Scan for the cell matching the given text and deliver its (x, y) coordinate at center. 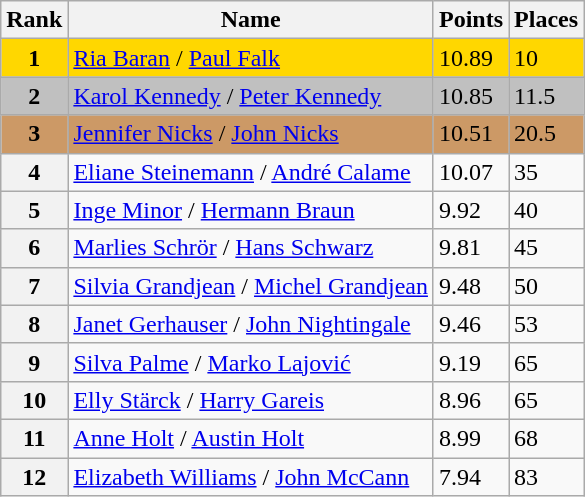
9 (34, 362)
9.46 (470, 324)
Silva Palme / Marko Lajović (251, 362)
Points (470, 20)
50 (546, 286)
2 (34, 96)
Karol Kennedy / Peter Kennedy (251, 96)
3 (34, 134)
Elizabeth Williams / John McCann (251, 477)
1 (34, 58)
35 (546, 172)
6 (34, 248)
83 (546, 477)
7 (34, 286)
Inge Minor / Hermann Braun (251, 210)
10.85 (470, 96)
20.5 (546, 134)
12 (34, 477)
5 (34, 210)
8 (34, 324)
10.51 (470, 134)
10.07 (470, 172)
Name (251, 20)
11 (34, 438)
Marlies Schrör / Hans Schwarz (251, 248)
Eliane Steinemann / André Calame (251, 172)
8.96 (470, 400)
11.5 (546, 96)
53 (546, 324)
Elly Stärck / Harry Gareis (251, 400)
9.81 (470, 248)
Janet Gerhauser / John Nightingale (251, 324)
4 (34, 172)
7.94 (470, 477)
Jennifer Nicks / John Nicks (251, 134)
68 (546, 438)
45 (546, 248)
Ria Baran / Paul Falk (251, 58)
Silvia Grandjean / Michel Grandjean (251, 286)
9.92 (470, 210)
8.99 (470, 438)
9.19 (470, 362)
Rank (34, 20)
10.89 (470, 58)
Places (546, 20)
Anne Holt / Austin Holt (251, 438)
40 (546, 210)
9.48 (470, 286)
